Search for the cell housing the specified text and yield its (x, y) center coordinate. 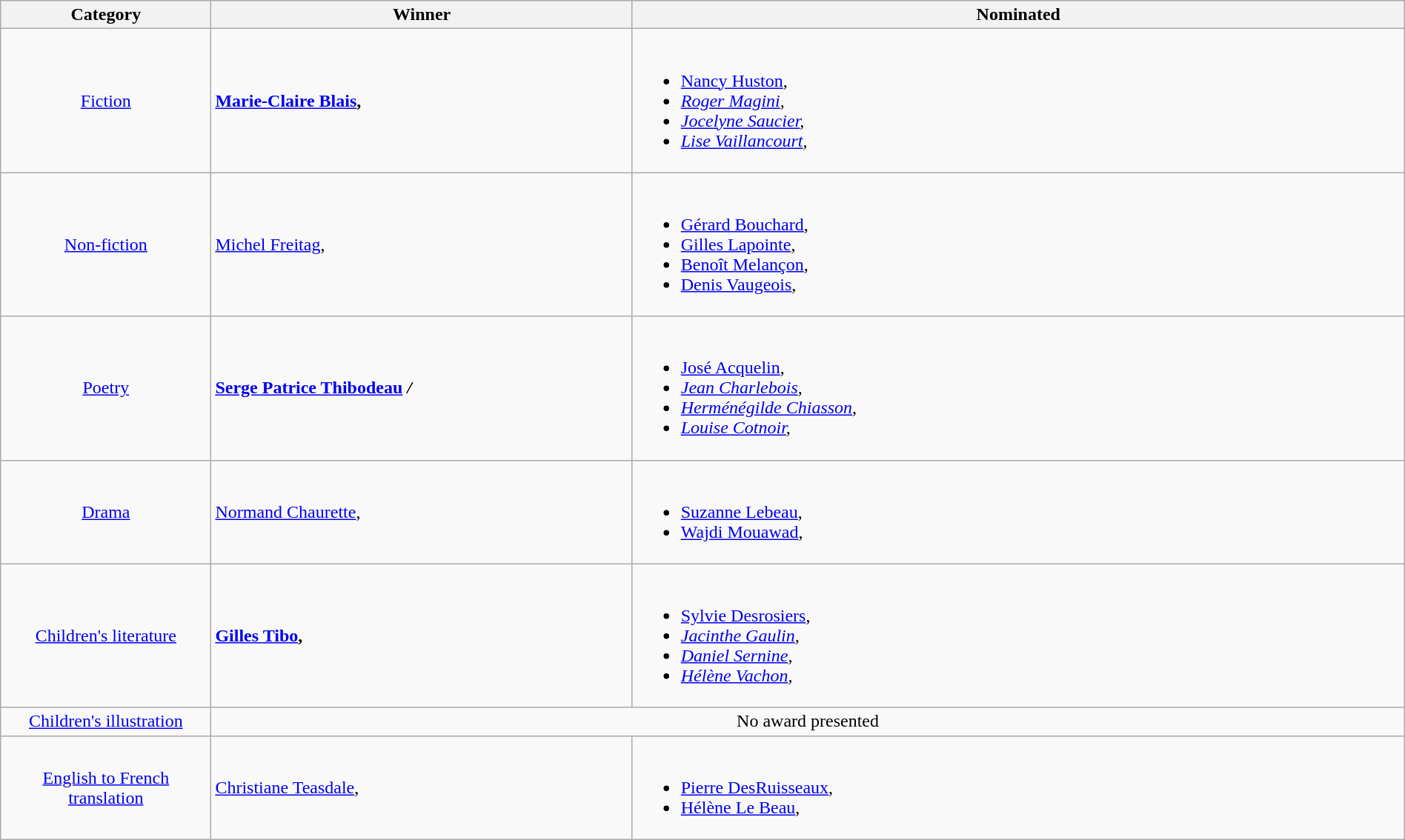
Marie-Claire Blais, (422, 101)
Serge Patrice Thibodeau / (422, 388)
Nancy Huston, Roger Magini, Jocelyne Saucier, Lise Vaillancourt, (1018, 101)
Children's literature (106, 636)
Sylvie Desrosiers, Jacinthe Gaulin, Daniel Sernine, Hélène Vachon, (1018, 636)
Michel Freitag, (422, 244)
Fiction (106, 101)
Winner (422, 15)
English to French translation (106, 787)
Children's illustration (106, 721)
Gilles Tibo, (422, 636)
Christiane Teasdale, (422, 787)
Pierre DesRuisseaux, Hélène Le Beau, (1018, 787)
No award presented (808, 721)
José Acquelin, Jean Charlebois, Herménégilde Chiasson, Louise Cotnoir, (1018, 388)
Drama (106, 512)
Category (106, 15)
Suzanne Lebeau, Wajdi Mouawad, (1018, 512)
Normand Chaurette, (422, 512)
Non-fiction (106, 244)
Nominated (1018, 15)
Poetry (106, 388)
Gérard Bouchard, Gilles Lapointe, Benoît Melançon, Denis Vaugeois, (1018, 244)
